Detect which cell encompasses the target text, then output its [x, y] center coordinate. 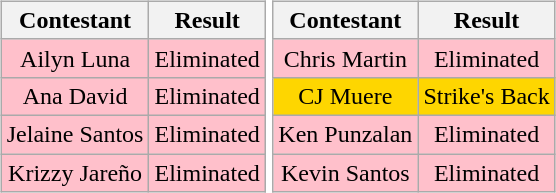
CJ Muere [346, 96]
Kevin Santos [346, 173]
Strike's Back [486, 96]
Jelaine Santos [75, 134]
Ailyn Luna [75, 58]
Chris Martin [346, 58]
Ana David [75, 96]
Ken Punzalan [346, 134]
Krizzy Jareño [75, 173]
